Output the (x, y) coordinate of the center of the cell containing the given text.  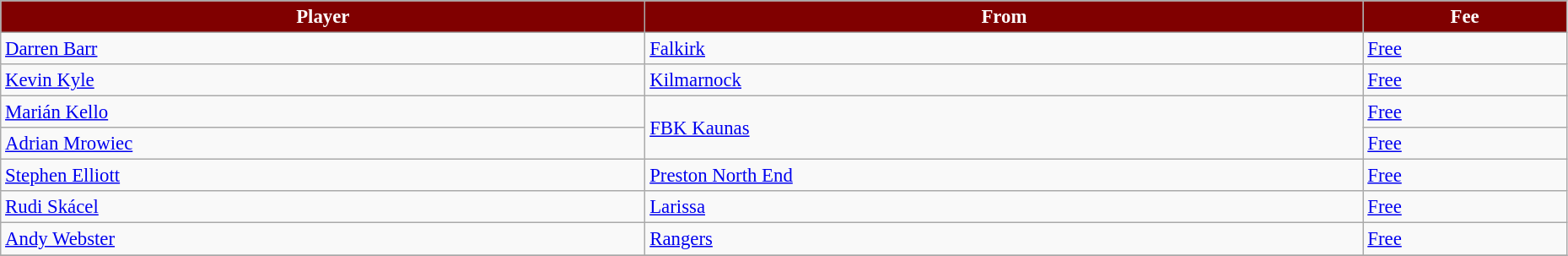
Fee (1464, 17)
Stephen Elliott (323, 176)
Kilmarnock (1004, 80)
Falkirk (1004, 49)
Andy Webster (323, 239)
Adrian Mrowiec (323, 144)
Larissa (1004, 207)
From (1004, 17)
Marián Kello (323, 112)
Kevin Kyle (323, 80)
FBK Kaunas (1004, 128)
Rudi Skácel (323, 207)
Darren Barr (323, 49)
Player (323, 17)
Preston North End (1004, 176)
Rangers (1004, 239)
